From the cell containing the given text, extract its center point as (X, Y) coordinate. 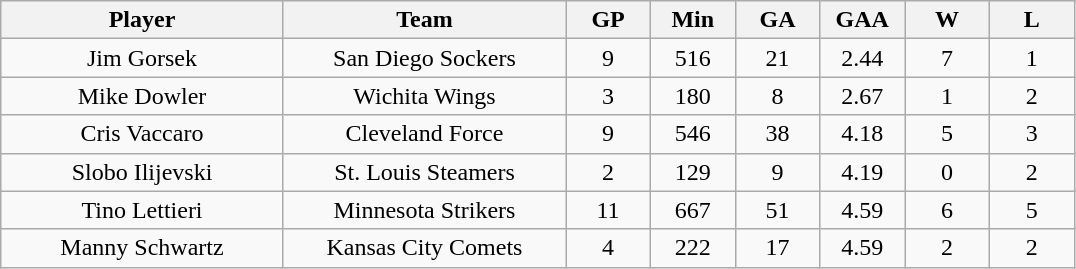
San Diego Sockers (424, 58)
Slobo Ilijevski (142, 172)
11 (608, 210)
Team (424, 20)
0 (948, 172)
4.18 (862, 134)
St. Louis Steamers (424, 172)
GAA (862, 20)
4 (608, 248)
Jim Gorsek (142, 58)
51 (778, 210)
2.67 (862, 96)
21 (778, 58)
4.19 (862, 172)
17 (778, 248)
Tino Lettieri (142, 210)
GA (778, 20)
GP (608, 20)
Player (142, 20)
38 (778, 134)
222 (692, 248)
Manny Schwartz (142, 248)
Minnesota Strikers (424, 210)
129 (692, 172)
W (948, 20)
2.44 (862, 58)
Wichita Wings (424, 96)
Kansas City Comets (424, 248)
Cris Vaccaro (142, 134)
Cleveland Force (424, 134)
7 (948, 58)
Mike Dowler (142, 96)
546 (692, 134)
Min (692, 20)
180 (692, 96)
667 (692, 210)
L (1032, 20)
6 (948, 210)
8 (778, 96)
516 (692, 58)
